Detect which cell encompasses the target text, then output its (x, y) center coordinate. 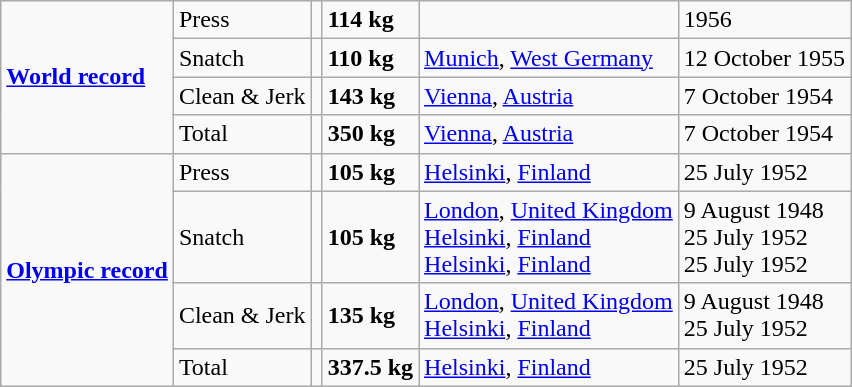
London, United Kingdom Helsinki, Finland (549, 316)
135 kg (370, 316)
London, United Kingdom Helsinki, Finland Helsinki, Finland (549, 237)
143 kg (370, 96)
350 kg (370, 134)
9 August 1948 25 July 1952 25 July 1952 (764, 237)
114 kg (370, 20)
Munich, West Germany (549, 58)
Olympic record (88, 270)
337.5 kg (370, 367)
1956 (764, 20)
World record (88, 77)
12 October 1955 (764, 58)
110 kg (370, 58)
9 August 1948 25 July 1952 (764, 316)
